Detect which cell encompasses the target text, then output its [x, y] center coordinate. 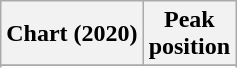
Chart (2020) [72, 34]
Peakposition [189, 34]
